Find where the given text appears and provide that cell's center as (X, Y) coordinate. 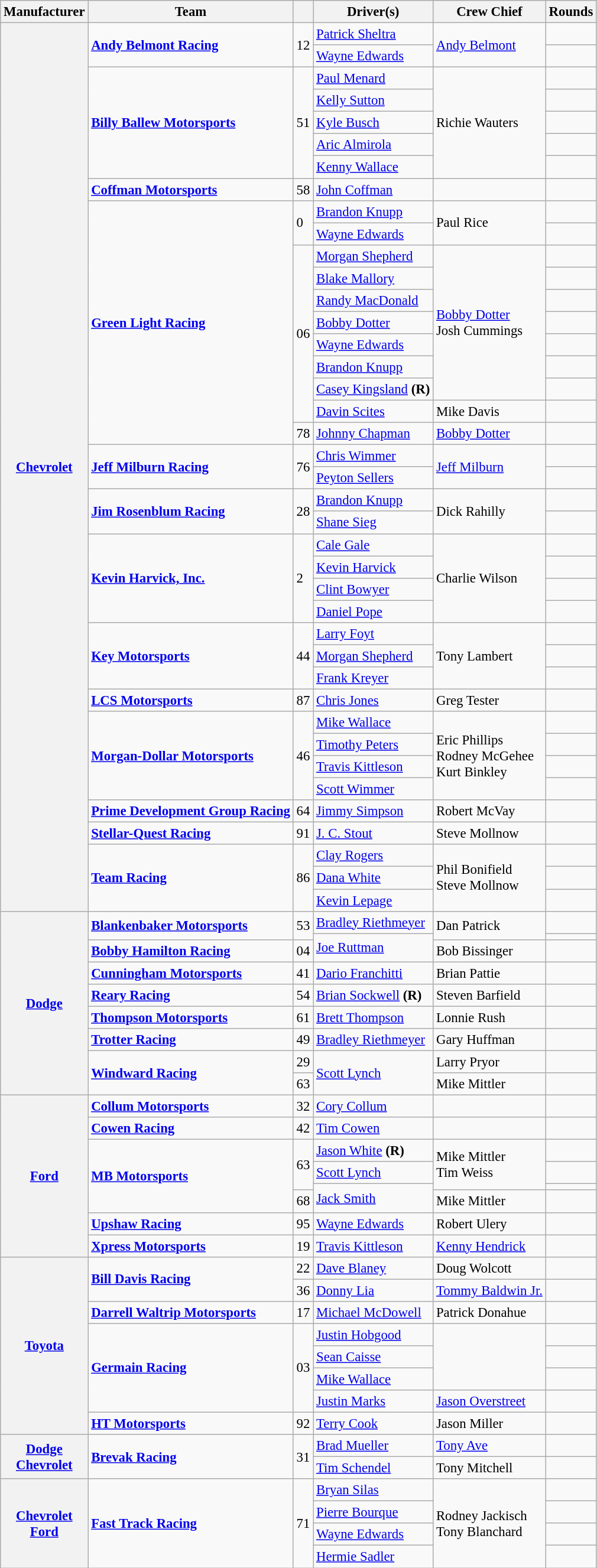
Stellar-Quest Racing (190, 834)
Randy MacDonald (374, 301)
71 (303, 1523)
Brett Thompson (374, 1017)
Paul Menard (374, 79)
Germain Racing (190, 1368)
Terry Cook (374, 1424)
41 (303, 973)
Dario Franchitti (374, 973)
Jack Smith (374, 1198)
Xpress Motorsports (190, 1246)
Tony Ave (489, 1446)
Shane Sieg (374, 523)
Tony Lambert (489, 656)
Brian Pattie (489, 973)
Bobby Hamilton Racing (190, 951)
Ford (44, 1176)
Trotter Racing (190, 1040)
Dodge (44, 1003)
Darrell Waltrip Motorsports (190, 1313)
Collum Motorsports (190, 1107)
Brian Sockwell (R) (374, 996)
04 (303, 951)
Scott Wimmer (374, 789)
Crew Chief (489, 12)
Jason White (R) (374, 1151)
Bill Davis Racing (190, 1279)
Patrick Donahue (489, 1313)
76 (303, 467)
Manufacturer (44, 12)
58 (303, 190)
Gary Huffman (489, 1040)
Michael McDowell (374, 1313)
Jimmy Simpson (374, 811)
Larry Foyt (374, 634)
Kenny Hendrick (489, 1246)
Bob Bissinger (489, 951)
Kevin Harvick, Inc. (190, 578)
Bobby Dotter Josh Cummings (489, 323)
Justin Hobgood (374, 1335)
86 (303, 878)
Kyle Busch (374, 123)
Upshaw Racing (190, 1224)
Jason Miller (489, 1424)
Andy Belmont Racing (190, 45)
Rounds (571, 12)
Peyton Sellers (374, 478)
0 (303, 222)
Cunningham Motorsports (190, 973)
22 (303, 1268)
Johnny Chapman (374, 434)
Kenny Wallace (374, 167)
2 (303, 578)
Robert McVay (489, 811)
Mike Davis (489, 412)
91 (303, 834)
Lonnie Rush (489, 1017)
Chevrolet Ford (44, 1523)
Tommy Baldwin Jr. (489, 1290)
Windward Racing (190, 1073)
Chris Jones (374, 700)
Steven Barfield (489, 996)
Green Light Racing (190, 323)
Dave Blaney (374, 1268)
Andy Belmont (489, 45)
Steve Mollnow (489, 834)
Clay Rogers (374, 856)
Davin Scites (374, 412)
53 (303, 925)
68 (303, 1202)
Charlie Wilson (489, 578)
LCS Motorsports (190, 700)
Jason Overstreet (489, 1401)
Richie Wauters (489, 123)
Robert Ulery (489, 1224)
Rodney Jackisch Tony Blanchard (489, 1523)
Tim Cowen (374, 1128)
Chris Wimmer (374, 456)
Kevin Harvick (374, 567)
Casey Kingsland (R) (374, 389)
03 (303, 1368)
John Coffman (374, 190)
42 (303, 1128)
Daniel Pope (374, 611)
Dick Rahilly (489, 512)
Fast Track Racing (190, 1523)
Dana White (374, 878)
19 (303, 1246)
61 (303, 1017)
Blankenbaker Motorsports (190, 925)
Team (190, 12)
Tony Mitchell (489, 1468)
Team Racing (190, 878)
Kelly Sutton (374, 100)
Cory Collum (374, 1107)
Patrick Sheltra (374, 34)
Brevak Racing (190, 1457)
Tim Schendel (374, 1468)
Paul Rice (489, 222)
49 (303, 1040)
29 (303, 1062)
Coffman Motorsports (190, 190)
Bryan Silas (374, 1490)
87 (303, 700)
Frank Kreyer (374, 678)
HT Motorsports (190, 1424)
Dodge Chevrolet (44, 1457)
46 (303, 756)
J. C. Stout (374, 834)
Hermie Sadler (374, 1557)
Eric Phillips Rodney McGehee Kurt Binkley (489, 756)
Chevrolet (44, 467)
Reary Racing (190, 996)
Morgan-Dollar Motorsports (190, 756)
Jeff Milburn Racing (190, 467)
06 (303, 333)
Thompson Motorsports (190, 1017)
Cale Gale (374, 545)
Justin Marks (374, 1401)
54 (303, 996)
36 (303, 1290)
Jim Rosenblum Racing (190, 512)
Greg Tester (489, 700)
95 (303, 1224)
Larry Pryor (489, 1062)
Driver(s) (374, 12)
Jeff Milburn (489, 467)
Pierre Bourque (374, 1512)
Donny Lia (374, 1290)
Clint Bowyer (374, 589)
28 (303, 512)
Sean Caisse (374, 1357)
Joe Ruttman (374, 948)
Dan Patrick (489, 925)
Kevin Lepage (374, 900)
92 (303, 1424)
78 (303, 434)
Phil Bonifield Steve Mollnow (489, 878)
Blake Mallory (374, 278)
Key Motorsports (190, 656)
Billy Ballew Motorsports (190, 123)
32 (303, 1107)
Toyota (44, 1346)
44 (303, 656)
51 (303, 123)
Doug Wolcott (489, 1268)
64 (303, 811)
Brad Mueller (374, 1446)
Aric Almirola (374, 145)
17 (303, 1313)
MB Motorsports (190, 1176)
Timothy Peters (374, 745)
Cowen Racing (190, 1128)
12 (303, 45)
Mike Mittler Tim Weiss (489, 1165)
Prime Development Group Racing (190, 811)
31 (303, 1457)
